For the text-containing cell, return its midpoint in [x, y] coordinate format. 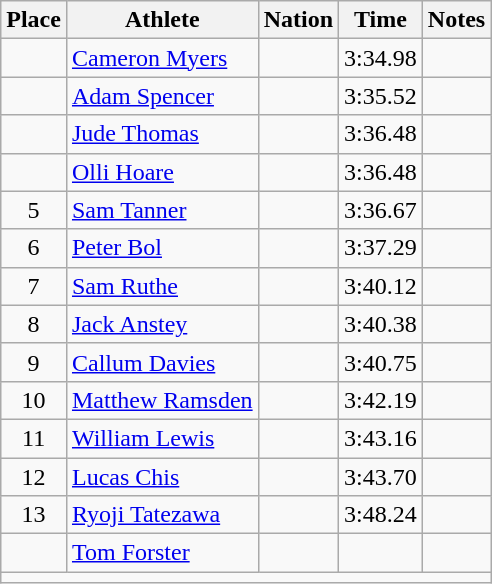
Jack Anstey [162, 324]
13 [34, 515]
William Lewis [162, 438]
3:43.16 [381, 438]
6 [34, 248]
Notes [456, 20]
5 [34, 210]
Cameron Myers [162, 58]
Jude Thomas [162, 134]
Sam Tanner [162, 210]
Matthew Ramsden [162, 400]
Callum Davies [162, 362]
3:40.75 [381, 362]
Sam Ruthe [162, 286]
3:48.24 [381, 515]
8 [34, 324]
3:37.29 [381, 248]
12 [34, 477]
3:40.12 [381, 286]
3:36.67 [381, 210]
Place [34, 20]
7 [34, 286]
10 [34, 400]
Lucas Chis [162, 477]
3:43.70 [381, 477]
3:40.38 [381, 324]
3:35.52 [381, 96]
Olli Hoare [162, 172]
Tom Forster [162, 553]
3:42.19 [381, 400]
Adam Spencer [162, 96]
11 [34, 438]
Ryoji Tatezawa [162, 515]
Time [381, 20]
3:34.98 [381, 58]
Peter Bol [162, 248]
Nation [298, 20]
Athlete [162, 20]
9 [34, 362]
